Detect which cell encompasses the target text, then output its (x, y) center coordinate. 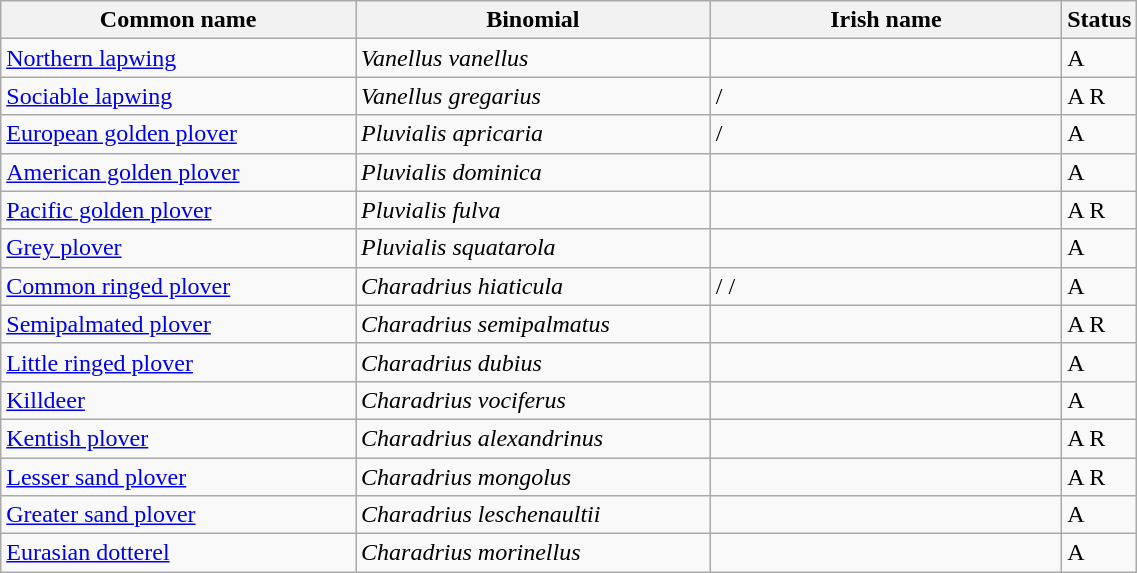
Pluvialis fulva (534, 210)
Sociable lapwing (178, 96)
American golden plover (178, 172)
Little ringed plover (178, 362)
Common name (178, 20)
Kentish plover (178, 438)
Charadrius mongolus (534, 477)
Irish name (886, 20)
Charadrius vociferus (534, 400)
Status (1100, 20)
Lesser sand plover (178, 477)
Killdeer (178, 400)
Grey plover (178, 248)
Northern lapwing (178, 58)
Pluvialis squatarola (534, 248)
Charadrius hiaticula (534, 286)
Common ringed plover (178, 286)
Pluvialis dominica (534, 172)
/ / (886, 286)
Semipalmated plover (178, 324)
Charadrius dubius (534, 362)
Vanellus vanellus (534, 58)
European golden plover (178, 134)
Greater sand plover (178, 515)
Binomial (534, 20)
Charadrius morinellus (534, 553)
Pluvialis apricaria (534, 134)
Vanellus gregarius (534, 96)
Charadrius semipalmatus (534, 324)
Charadrius leschenaultii (534, 515)
Eurasian dotterel (178, 553)
Charadrius alexandrinus (534, 438)
Pacific golden plover (178, 210)
